Identify which cell holds the provided text, then report its [X, Y] central coordinate. 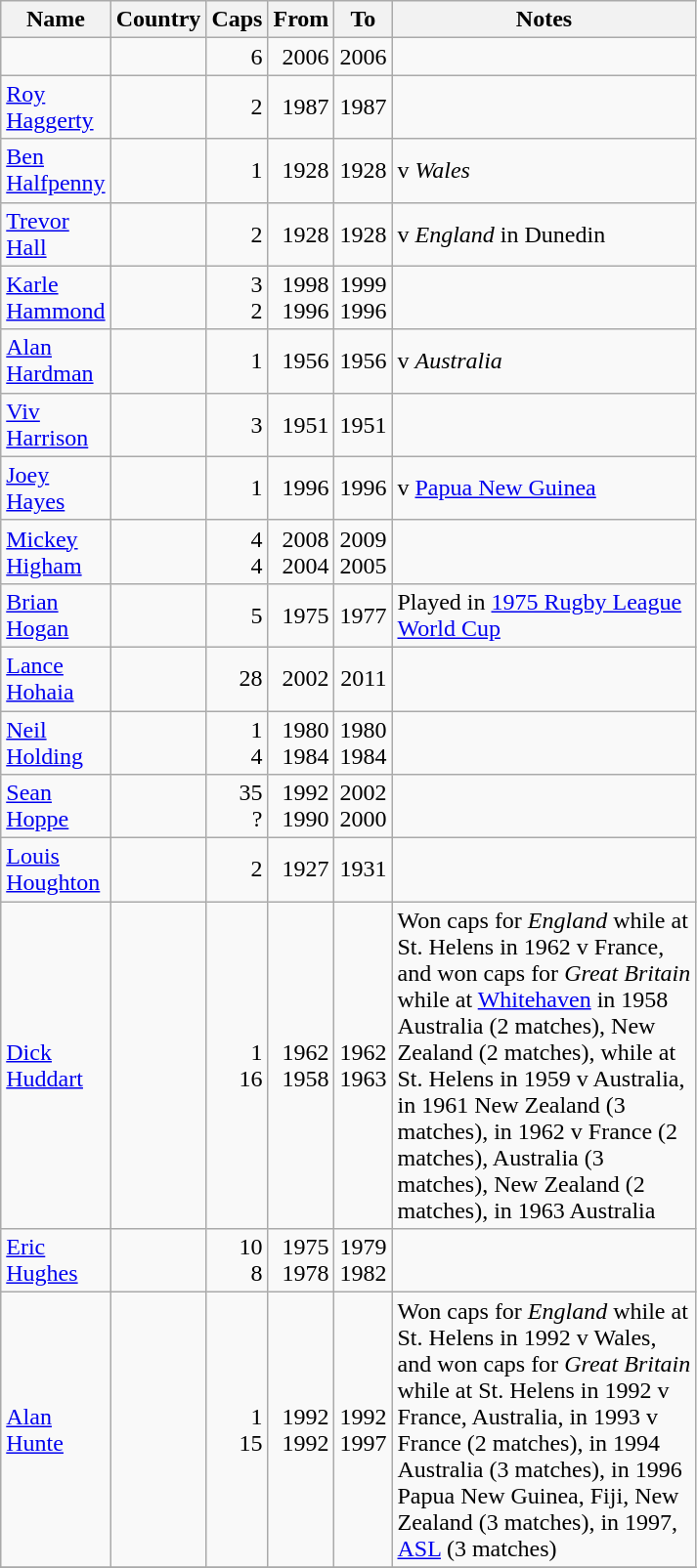
Viv Harrison [56, 424]
5 [237, 615]
19921992 [301, 1430]
19991996 [364, 297]
Eric Hughes [56, 1260]
Mickey Higham [56, 551]
Notes [544, 20]
35? [237, 807]
1931 [364, 869]
19791982 [364, 1260]
Roy Haggerty [56, 107]
19981996 [301, 297]
44 [237, 551]
32 [237, 297]
14 [237, 742]
From [301, 20]
28 [237, 678]
Name [56, 20]
108 [237, 1260]
Sean Hoppe [56, 807]
1975 [301, 615]
19751978 [301, 1260]
To [364, 20]
Lance Hohaia [56, 678]
19621958 [301, 1065]
20022000 [364, 807]
2011 [364, 678]
2002 [301, 678]
1977 [364, 615]
Ben Halfpenny [56, 170]
116 [237, 1065]
1927 [301, 869]
Brian Hogan [56, 615]
19921990 [301, 807]
Joey Hayes [56, 488]
19921997 [364, 1430]
Alan Hunte [56, 1430]
Trevor Hall [56, 234]
6 [237, 57]
Neil Holding [56, 742]
Dick Huddart [56, 1065]
Played in 1975 Rugby League World Cup [544, 615]
20092005 [364, 551]
115 [237, 1430]
v Wales [544, 170]
Country [158, 20]
v Papua New Guinea [544, 488]
Karle Hammond [56, 297]
Alan Hardman [56, 361]
v England in Dunedin [544, 234]
20082004 [301, 551]
3 [237, 424]
Louis Houghton [56, 869]
v Australia [544, 361]
Caps [237, 20]
19621963 [364, 1065]
